Output the (x, y) coordinate of the center of the cell containing the given text.  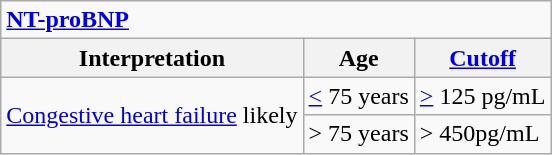
Age (358, 58)
Interpretation (152, 58)
Congestive heart failure likely (152, 115)
> 125 pg/mL (482, 96)
> 75 years (358, 134)
Cutoff (482, 58)
< 75 years (358, 96)
> 450pg/mL (482, 134)
NT-proBNP (276, 20)
